Return (x, y) of the center of cell containing provided text 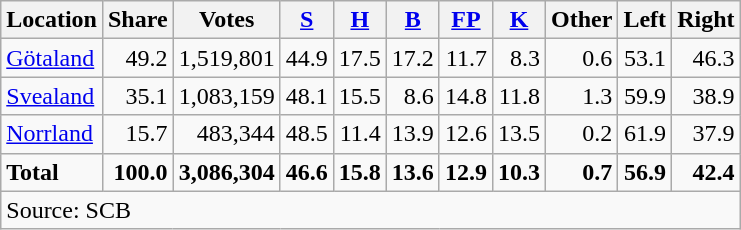
K (518, 20)
38.9 (706, 96)
1,519,801 (226, 58)
Share (138, 20)
37.9 (706, 134)
Norrland (52, 134)
13.5 (518, 134)
56.9 (645, 172)
S (306, 20)
483,344 (226, 134)
0.2 (582, 134)
13.6 (412, 172)
10.3 (518, 172)
Götaland (52, 58)
Other (582, 20)
1.3 (582, 96)
17.5 (360, 58)
17.2 (412, 58)
48.5 (306, 134)
Source: SCB (370, 210)
61.9 (645, 134)
12.6 (466, 134)
12.9 (466, 172)
59.9 (645, 96)
35.1 (138, 96)
46.3 (706, 58)
13.9 (412, 134)
Svealand (52, 96)
H (360, 20)
FP (466, 20)
3,086,304 (226, 172)
11.4 (360, 134)
11.8 (518, 96)
Location (52, 20)
11.7 (466, 58)
8.6 (412, 96)
42.4 (706, 172)
Votes (226, 20)
Left (645, 20)
53.1 (645, 58)
46.6 (306, 172)
44.9 (306, 58)
8.3 (518, 58)
1,083,159 (226, 96)
Right (706, 20)
15.7 (138, 134)
49.2 (138, 58)
Total (52, 172)
15.5 (360, 96)
15.8 (360, 172)
48.1 (306, 96)
100.0 (138, 172)
14.8 (466, 96)
0.6 (582, 58)
0.7 (582, 172)
B (412, 20)
